Capture the cell that displays the provided text and extract its [x, y] central coordinate. 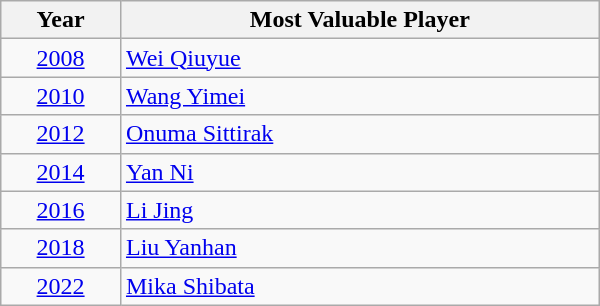
2010 [61, 96]
Most Valuable Player [360, 20]
Wang Yimei [360, 96]
2018 [61, 248]
2016 [61, 210]
Onuma Sittirak [360, 134]
2008 [61, 58]
2014 [61, 172]
Li Jing [360, 210]
2012 [61, 134]
Yan Ni [360, 172]
Mika Shibata [360, 286]
Wei Qiuyue [360, 58]
2022 [61, 286]
Liu Yanhan [360, 248]
Year [61, 20]
